Extract the [x, y] coordinate from the center of the cell holding the provided text.  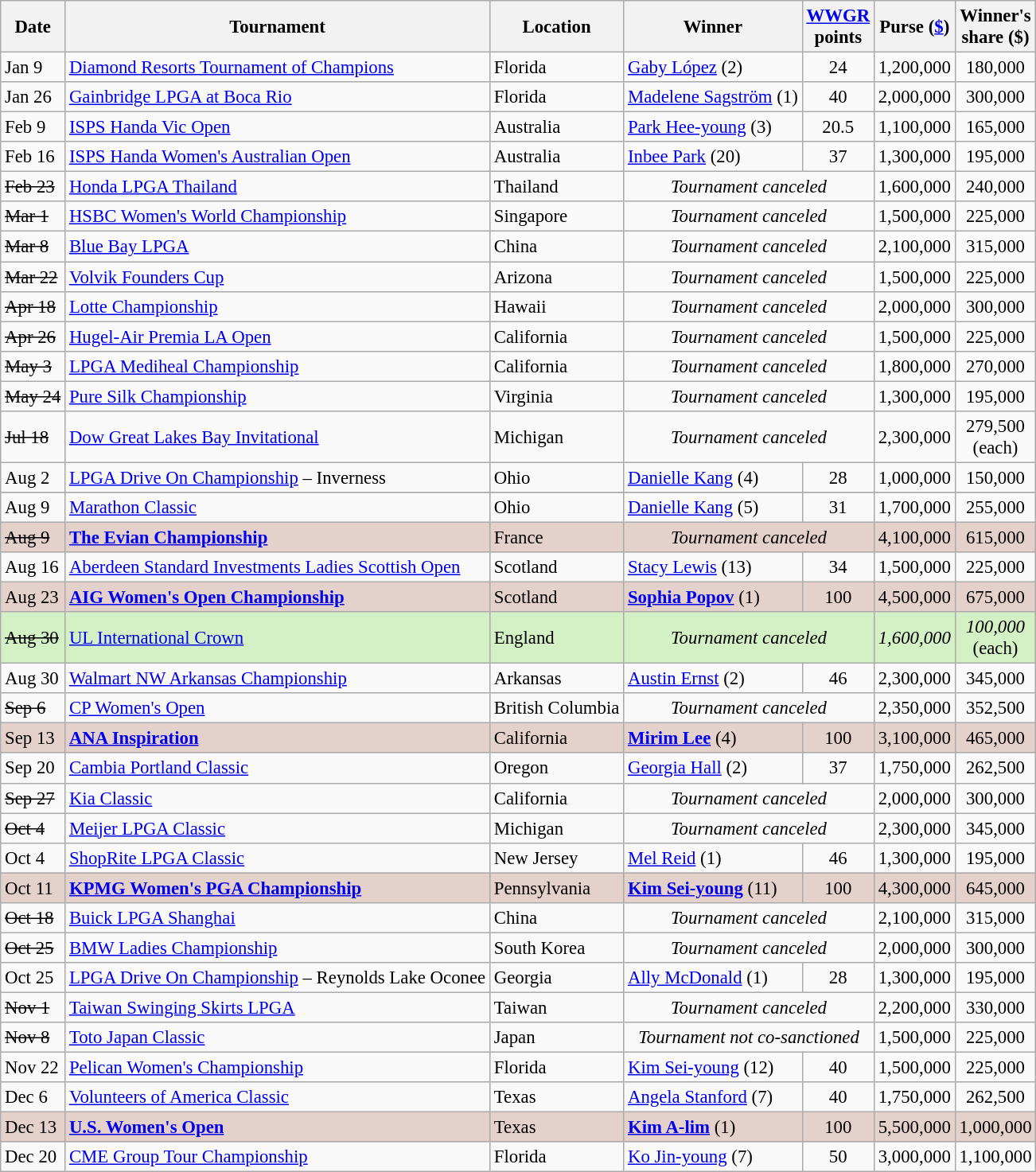
2,350,000 [914, 708]
4,500,000 [914, 598]
Oct 11 [33, 888]
South Korea [556, 948]
Sep 6 [33, 708]
Lotte Championship [278, 306]
May 3 [33, 366]
Ko Jin-young (7) [713, 1157]
Oregon [556, 769]
Park Hee-young (3) [713, 127]
May 24 [33, 396]
Winner'sshare ($) [995, 27]
20.5 [838, 127]
ISPS Handa Vic Open [278, 127]
Aug 2 [33, 477]
4,300,000 [914, 888]
Honda LPGA Thailand [278, 187]
Blue Bay LPGA [278, 247]
Location [556, 27]
3,100,000 [914, 738]
352,500 [995, 708]
Buick LPGA Shanghai [278, 918]
AIG Women's Open Championship [278, 598]
615,000 [995, 537]
HSBC Women's World Championship [278, 217]
Stacy Lewis (13) [713, 567]
Arkansas [556, 679]
Kim Sei-young (12) [713, 1068]
Apr 26 [33, 337]
LPGA Drive On Championship – Inverness [278, 477]
Mar 22 [33, 277]
Jan 9 [33, 68]
24 [838, 68]
Sep 20 [33, 769]
270,000 [995, 366]
Pelican Women's Championship [278, 1068]
Mar 8 [33, 247]
Volunteers of America Classic [278, 1097]
Cambia Portland Classic [278, 769]
50 [838, 1157]
KPMG Women's PGA Championship [278, 888]
ShopRite LPGA Classic [278, 858]
Gainbridge LPGA at Boca Rio [278, 97]
The Evian Championship [278, 537]
Angela Stanford (7) [713, 1097]
Arizona [556, 277]
UL International Crown [278, 638]
150,000 [995, 477]
Dec 13 [33, 1127]
Aug 23 [33, 598]
Nov 1 [33, 1007]
1,800,000 [914, 366]
Winner [713, 27]
34 [838, 567]
Gaby López (2) [713, 68]
100,000(each) [995, 638]
Georgia Hall (2) [713, 769]
675,000 [995, 598]
Dec 20 [33, 1157]
Sep 27 [33, 798]
Jan 26 [33, 97]
Ally McDonald (1) [713, 978]
Walmart NW Arkansas Championship [278, 679]
Virginia [556, 396]
Nov 8 [33, 1038]
Nov 22 [33, 1068]
Hawaii [556, 306]
Pure Silk Championship [278, 396]
1,700,000 [914, 508]
1,200,000 [914, 68]
Feb 16 [33, 157]
Feb 23 [33, 187]
Tournament not co-sanctioned [750, 1038]
Purse ($) [914, 27]
240,000 [995, 187]
Inbee Park (20) [713, 157]
Oct 18 [33, 918]
Austin Ernst (2) [713, 679]
180,000 [995, 68]
LPGA Drive On Championship – Reynolds Lake Oconee [278, 978]
279,500(each) [995, 438]
WWGRpoints [838, 27]
U.S. Women's Open [278, 1127]
British Columbia [556, 708]
Mirim Lee (4) [713, 738]
Feb 9 [33, 127]
Kia Classic [278, 798]
Thailand [556, 187]
31 [838, 508]
Georgia [556, 978]
165,000 [995, 127]
Japan [556, 1038]
3,000,000 [914, 1157]
Aberdeen Standard Investments Ladies Scottish Open [278, 567]
France [556, 537]
Marathon Classic [278, 508]
4,100,000 [914, 537]
England [556, 638]
2,200,000 [914, 1007]
330,000 [995, 1007]
ISPS Handa Women's Australian Open [278, 157]
Danielle Kang (4) [713, 477]
Volvik Founders Cup [278, 277]
Sep 13 [33, 738]
Dow Great Lakes Bay Invitational [278, 438]
ANA Inspiration [278, 738]
Singapore [556, 217]
Madelene Sagström (1) [713, 97]
Hugel-Air Premia LA Open [278, 337]
5,500,000 [914, 1127]
LPGA Mediheal Championship [278, 366]
Dec 6 [33, 1097]
Tournament [278, 27]
Taiwan [556, 1007]
Diamond Resorts Tournament of Champions [278, 68]
BMW Ladies Championship [278, 948]
Pennsylvania [556, 888]
Kim Sei-young (11) [713, 888]
645,000 [995, 888]
CP Women's Open [278, 708]
Apr 18 [33, 306]
Mel Reid (1) [713, 858]
Mar 1 [33, 217]
Danielle Kang (5) [713, 508]
Taiwan Swinging Skirts LPGA [278, 1007]
Sophia Popov (1) [713, 598]
Jul 18 [33, 438]
Kim A-lim (1) [713, 1127]
Aug 16 [33, 567]
465,000 [995, 738]
CME Group Tour Championship [278, 1157]
Toto Japan Classic [278, 1038]
255,000 [995, 508]
New Jersey [556, 858]
Date [33, 27]
Meijer LPGA Classic [278, 828]
